Scan for the cell matching the given text and deliver its [x, y] coordinate at center. 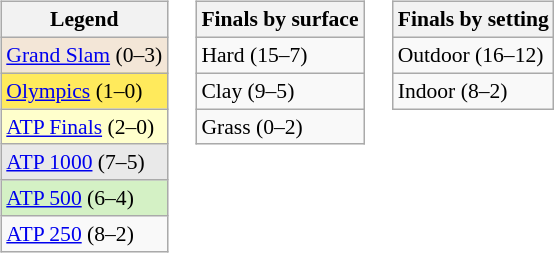
Finals by setting [474, 20]
Grand Slam (0–3) [84, 55]
Outdoor (16–12) [474, 55]
Clay (9–5) [280, 91]
ATP Finals (2–0) [84, 127]
ATP 1000 (7–5) [84, 162]
ATP 250 (8–2) [84, 234]
Hard (15–7) [280, 55]
Grass (0–2) [280, 127]
Finals by surface [280, 20]
Indoor (8–2) [474, 91]
Legend [84, 20]
ATP 500 (6–4) [84, 198]
Olympics (1–0) [84, 91]
